Return (x, y) of the center of cell containing provided text 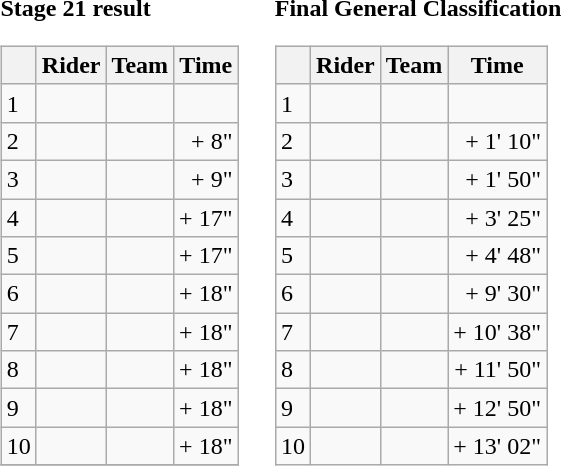
+ 10' 38" (498, 332)
+ 9" (206, 179)
+ 13' 02" (498, 446)
+ 4' 48" (498, 256)
+ 3' 25" (498, 217)
+ 9' 30" (498, 294)
+ 1' 50" (498, 179)
+ 1' 10" (498, 141)
+ 8" (206, 141)
+ 12' 50" (498, 408)
+ 11' 50" (498, 370)
